Return [X, Y] of the center of cell containing provided text 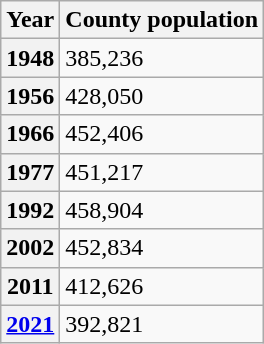
458,904 [162, 210]
1956 [30, 96]
2021 [30, 324]
385,236 [162, 58]
Year [30, 20]
2002 [30, 248]
County population [162, 20]
412,626 [162, 286]
451,217 [162, 172]
1966 [30, 134]
452,406 [162, 134]
452,834 [162, 248]
428,050 [162, 96]
2011 [30, 286]
392,821 [162, 324]
1977 [30, 172]
1992 [30, 210]
1948 [30, 58]
